Pinpoint the cell where the given text exists, returning its [x, y] midpoint coordinate. 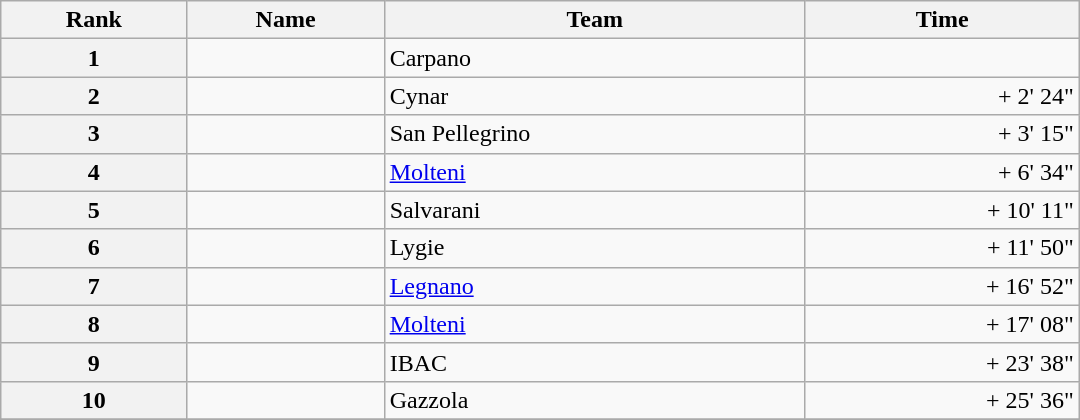
+ 6' 34" [942, 172]
+ 25' 36" [942, 400]
+ 23' 38" [942, 362]
Cynar [594, 96]
2 [94, 96]
Carpano [594, 58]
10 [94, 400]
Lygie [594, 248]
6 [94, 248]
Gazzola [594, 400]
+ 11' 50" [942, 248]
5 [94, 210]
Legnano [594, 286]
9 [94, 362]
7 [94, 286]
Team [594, 20]
4 [94, 172]
+ 16' 52" [942, 286]
Name [286, 20]
+ 3' 15" [942, 134]
+ 10' 11" [942, 210]
+ 2' 24" [942, 96]
8 [94, 324]
Time [942, 20]
IBAC [594, 362]
Rank [94, 20]
Salvarani [594, 210]
+ 17' 08" [942, 324]
San Pellegrino [594, 134]
3 [94, 134]
1 [94, 58]
